Determine the [X, Y] coordinate at the center of the cell enclosing the given text.  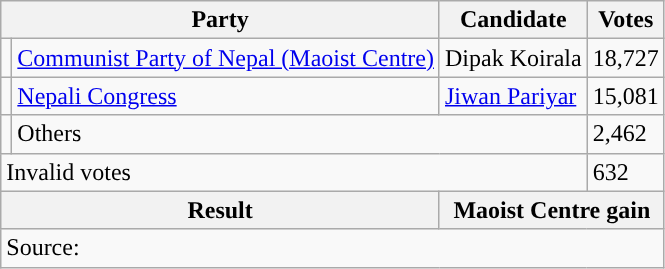
Jiwan Pariyar [513, 96]
15,081 [626, 96]
Candidate [513, 20]
Dipak Koirala [513, 58]
632 [626, 172]
Votes [626, 20]
Maoist Centre gain [552, 210]
Others [300, 134]
18,727 [626, 58]
2,462 [626, 134]
Nepali Congress [226, 96]
Invalid votes [294, 172]
Source: [332, 248]
Party [220, 20]
Communist Party of Nepal (Maoist Centre) [226, 58]
Result [220, 210]
